Determine the [x, y] coordinate at the center of the cell enclosing the given text.  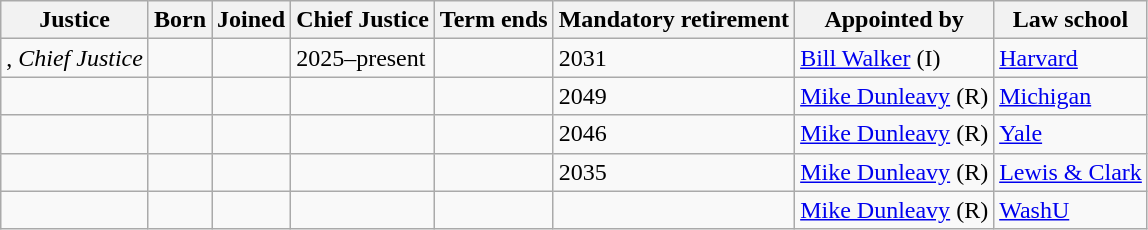
Born [180, 20]
Lewis & Clark [1071, 172]
Mandatory retirement [674, 20]
, Chief Justice [75, 58]
2046 [674, 134]
WashU [1071, 210]
Joined [252, 20]
Justice [75, 20]
Appointed by [894, 20]
Law school [1071, 20]
2049 [674, 96]
Yale [1071, 134]
2035 [674, 172]
2025–present [363, 58]
Bill Walker (I) [894, 58]
Michigan [1071, 96]
2031 [674, 58]
Chief Justice [363, 20]
Harvard [1071, 58]
Term ends [494, 20]
